Return the [x, y] coordinate for the center point of the cell that contains the specified text.  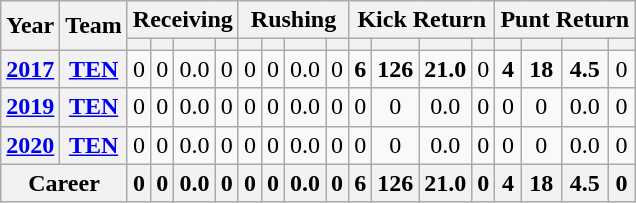
Year [30, 26]
Rushing [293, 20]
2020 [30, 145]
Kick Return [422, 20]
Punt Return [565, 20]
2017 [30, 69]
Career [64, 183]
Team [94, 26]
Receiving [182, 20]
2019 [30, 107]
